Determine the [X, Y] coordinate at the center of the cell enclosing the given text.  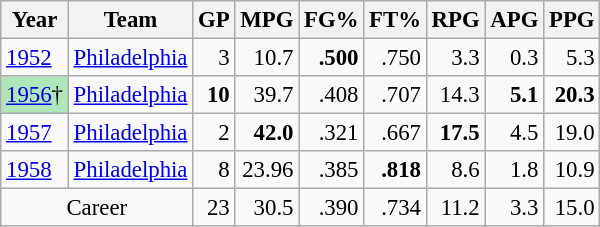
RPG [456, 20]
10.9 [572, 170]
23.96 [267, 170]
.818 [396, 170]
20.3 [572, 95]
.408 [332, 95]
.321 [332, 133]
Team [130, 20]
GP [214, 20]
8.6 [456, 170]
15.0 [572, 208]
17.5 [456, 133]
3 [214, 58]
39.7 [267, 95]
FT% [396, 20]
Year [35, 20]
11.2 [456, 208]
42.0 [267, 133]
1.8 [514, 170]
.750 [396, 58]
Career [97, 208]
8 [214, 170]
.667 [396, 133]
4.5 [514, 133]
5.3 [572, 58]
.500 [332, 58]
MPG [267, 20]
1957 [35, 133]
19.0 [572, 133]
.390 [332, 208]
PPG [572, 20]
0.3 [514, 58]
5.1 [514, 95]
1952 [35, 58]
10 [214, 95]
14.3 [456, 95]
2 [214, 133]
30.5 [267, 208]
1958 [35, 170]
1956† [35, 95]
APG [514, 20]
.385 [332, 170]
.707 [396, 95]
10.7 [267, 58]
FG% [332, 20]
23 [214, 208]
.734 [396, 208]
